Pinpoint the cell where the given text exists, returning its [x, y] midpoint coordinate. 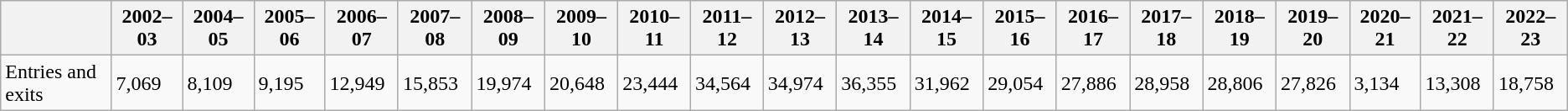
2014–15 [946, 29]
2022–23 [1530, 29]
9,195 [290, 82]
31,962 [946, 82]
19,974 [508, 82]
2018–19 [1240, 29]
2004–05 [218, 29]
7,069 [147, 82]
2016–17 [1092, 29]
28,806 [1240, 82]
34,974 [799, 82]
2006–07 [362, 29]
2007–08 [434, 29]
13,308 [1457, 82]
27,886 [1092, 82]
2005–06 [290, 29]
2010–11 [655, 29]
29,054 [1020, 82]
34,564 [727, 82]
2020–21 [1385, 29]
12,949 [362, 82]
2002–03 [147, 29]
3,134 [1385, 82]
28,958 [1166, 82]
36,355 [873, 82]
20,648 [581, 82]
Entries and exits [56, 82]
18,758 [1530, 82]
2017–18 [1166, 29]
2013–14 [873, 29]
27,826 [1313, 82]
23,444 [655, 82]
8,109 [218, 82]
2019–20 [1313, 29]
15,853 [434, 82]
2021–22 [1457, 29]
2009–10 [581, 29]
2015–16 [1020, 29]
2011–12 [727, 29]
2012–13 [799, 29]
2008–09 [508, 29]
